Extract the [x, y] coordinate from the center of the cell holding the provided text.  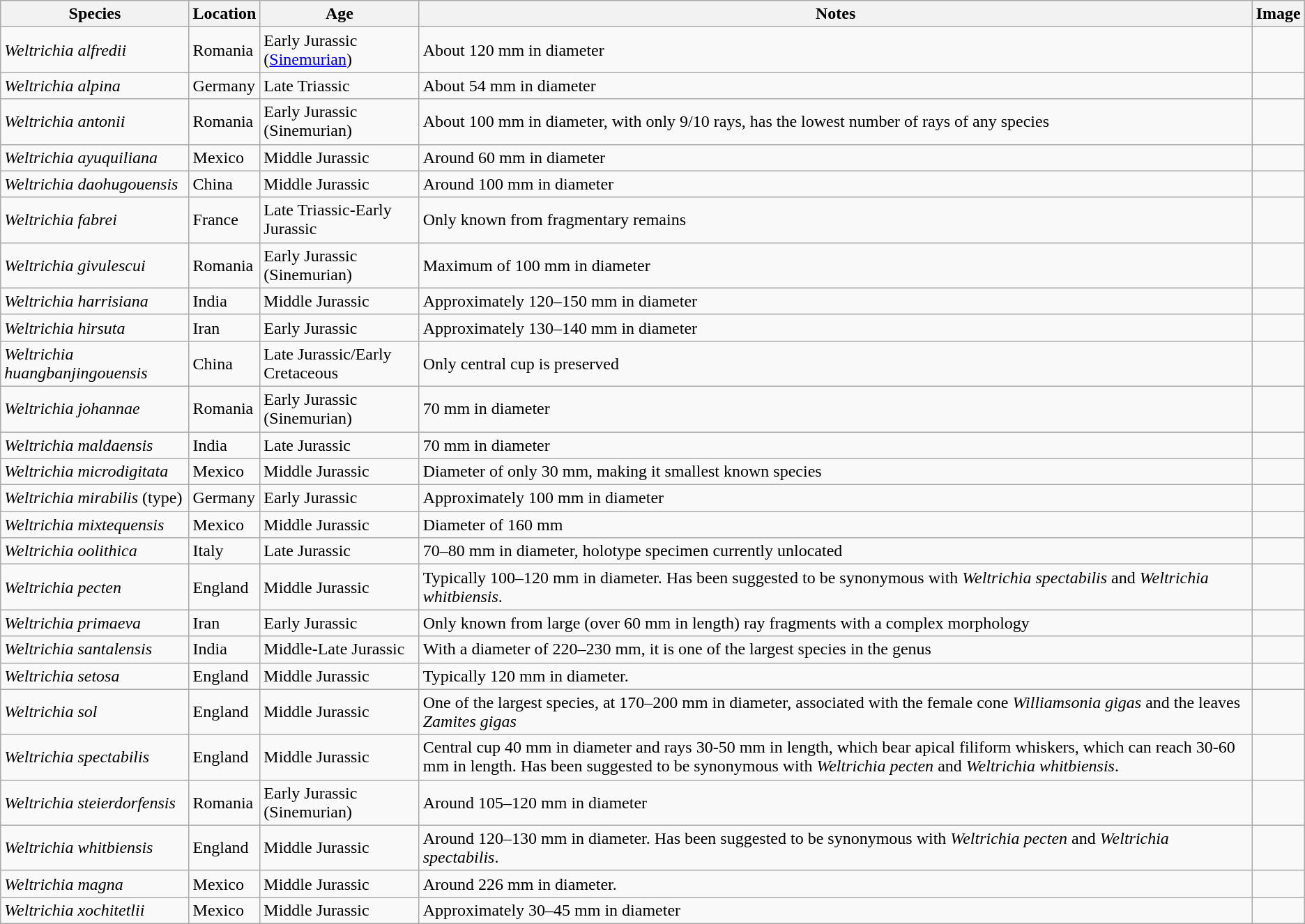
Weltrichia ayuquiliana [95, 157]
Notes [835, 14]
Weltrichia mirabilis (type) [95, 498]
Weltrichia magna [95, 884]
Typically 100–120 mm in diameter. Has been suggested to be synonymous with Weltrichia spectabilis and Weltrichia whitbiensis. [835, 587]
Typically 120 mm in diameter. [835, 676]
Weltrichia santalensis [95, 649]
Diameter of 160 mm [835, 525]
Weltrichia microdigitata [95, 472]
Around 105–120 mm in diameter [835, 803]
Late Triassic-Early Jurassic [339, 220]
Late Triassic [339, 86]
70–80 mm in diameter, holotype specimen currently unlocated [835, 551]
Approximately 100 mm in diameter [835, 498]
France [224, 220]
Location [224, 14]
About 100 mm in diameter, with only 9/10 rays, has the lowest number of rays of any species [835, 121]
Weltrichia alfredii [95, 50]
About 54 mm in diameter [835, 86]
About 120 mm in diameter [835, 50]
Weltrichia johannae [95, 408]
Weltrichia oolithica [95, 551]
Italy [224, 551]
Approximately 130–140 mm in diameter [835, 328]
Weltrichia antonii [95, 121]
Weltrichia fabrei [95, 220]
Weltrichia harrisiana [95, 301]
Weltrichia xochitetlii [95, 910]
Weltrichia whitbiensis [95, 847]
Only known from large (over 60 mm in length) ray fragments with a complex morphology [835, 623]
Weltrichia spectabilis [95, 757]
Weltrichia mixtequensis [95, 525]
Weltrichia alpina [95, 86]
Weltrichia hirsuta [95, 328]
One of the largest species, at 170–200 mm in diameter, associated with the female cone Williamsonia gigas and the leaves Zamites gigas [835, 712]
Maximum of 100 mm in diameter [835, 265]
Late Jurassic/Early Cretaceous [339, 364]
Middle-Late Jurassic [339, 649]
Weltrichia pecten [95, 587]
Species [95, 14]
Around 226 mm in diameter. [835, 884]
Weltrichia maldaensis [95, 445]
Weltrichia primaeva [95, 623]
Only known from fragmentary remains [835, 220]
Approximately 120–150 mm in diameter [835, 301]
Weltrichia setosa [95, 676]
Weltrichia huangbanjingouensis [95, 364]
Weltrichia daohugouensis [95, 184]
Diameter of only 30 mm, making it smallest known species [835, 472]
Age [339, 14]
Image [1279, 14]
Around 60 mm in diameter [835, 157]
With a diameter of 220–230 mm, it is one of the largest species in the genus [835, 649]
Approximately 30–45 mm in diameter [835, 910]
Weltrichia givulescui [95, 265]
Weltrichia sol [95, 712]
Around 100 mm in diameter [835, 184]
Weltrichia steierdorfensis [95, 803]
Only central cup is preserved [835, 364]
Around 120–130 mm in diameter. Has been suggested to be synonymous with Weltrichia pecten and Weltrichia spectabilis. [835, 847]
